Extract the (x, y) coordinate from the center of the cell holding the provided text.  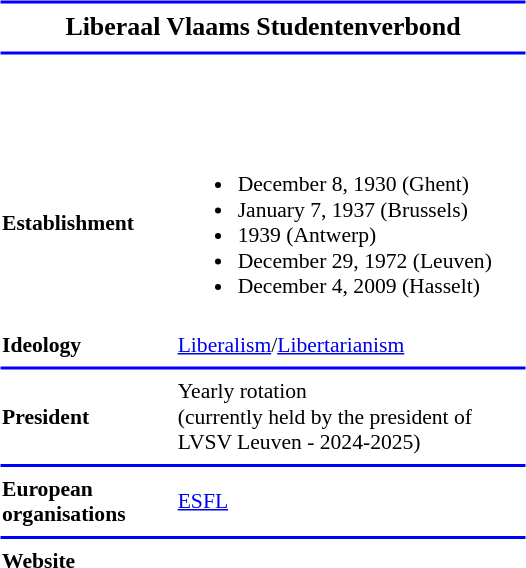
December 8, 1930 (Ghent)January 7, 1937 (Brussels)1939 (Antwerp)December 29, 1972 (Leuven)December 4, 2009 (Hasselt) (350, 222)
Ideology (84, 344)
Liberaal Vlaams Studentenverbond (262, 28)
Yearly rotation(currently held by the president of LVSV Leuven - 2024-2025) (350, 416)
Establishment (84, 222)
President (84, 416)
European organisations (84, 501)
Liberalism/Libertarianism (350, 344)
ESFL (350, 501)
